For the text-containing cell, return its midpoint in [X, Y] coordinate format. 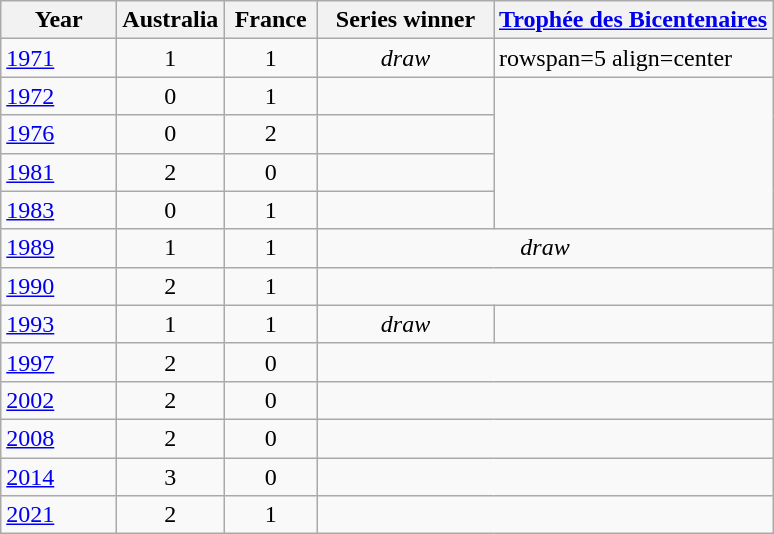
1972 [59, 96]
Year [59, 20]
3 [170, 477]
Series winner [405, 20]
1990 [59, 286]
2008 [59, 438]
1989 [59, 248]
Australia [170, 20]
France [271, 20]
Trophée des Bicentenaires [634, 20]
rowspan=5 align=center [634, 58]
1983 [59, 210]
2021 [59, 515]
1981 [59, 172]
2014 [59, 477]
1976 [59, 134]
1971 [59, 58]
1993 [59, 324]
1997 [59, 362]
2002 [59, 400]
